For the text-containing cell, return its midpoint in (x, y) coordinate format. 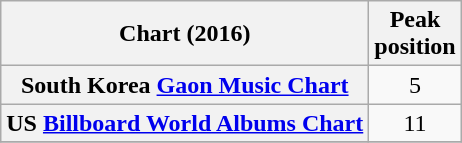
Peakposition (415, 34)
South Korea Gaon Music Chart (185, 85)
US Billboard World Albums Chart (185, 123)
11 (415, 123)
5 (415, 85)
Chart (2016) (185, 34)
